Output the [X, Y] coordinate of the center of the cell containing the given text.  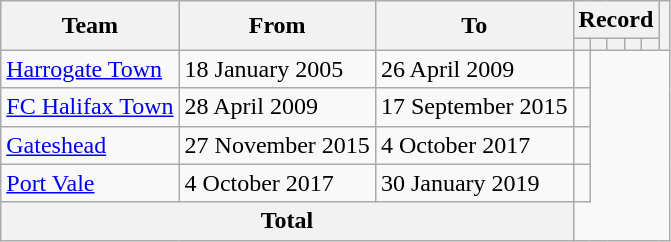
Record [616, 20]
FC Halifax Town [90, 107]
Harrogate Town [90, 69]
30 January 2019 [474, 183]
26 April 2009 [474, 69]
Team [90, 26]
Port Vale [90, 183]
To [474, 26]
28 April 2009 [277, 107]
18 January 2005 [277, 69]
27 November 2015 [277, 145]
Total [287, 221]
Gateshead [90, 145]
From [277, 26]
17 September 2015 [474, 107]
